Output the (X, Y) coordinate of the center of the cell containing the given text.  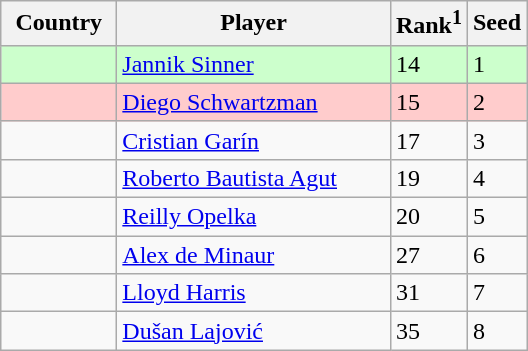
Reilly Opelka (254, 217)
19 (428, 178)
20 (428, 217)
Player (254, 24)
7 (496, 293)
Roberto Bautista Agut (254, 178)
Cristian Garín (254, 140)
Alex de Minaur (254, 255)
Rank1 (428, 24)
Diego Schwartzman (254, 102)
Country (59, 24)
Dušan Lajović (254, 331)
35 (428, 331)
4 (496, 178)
17 (428, 140)
31 (428, 293)
5 (496, 217)
Jannik Sinner (254, 64)
3 (496, 140)
2 (496, 102)
Lloyd Harris (254, 293)
6 (496, 255)
1 (496, 64)
14 (428, 64)
15 (428, 102)
8 (496, 331)
Seed (496, 24)
27 (428, 255)
